Output the (X, Y) coordinate of the center of the cell containing the given text.  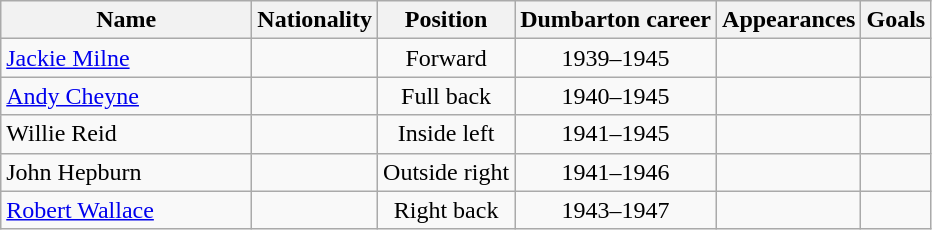
1943–1947 (616, 210)
Willie Reid (126, 134)
Robert Wallace (126, 210)
Position (446, 20)
Full back (446, 96)
Jackie Milne (126, 58)
1941–1945 (616, 134)
Dumbarton career (616, 20)
1939–1945 (616, 58)
Andy Cheyne (126, 96)
Right back (446, 210)
Nationality (315, 20)
Inside left (446, 134)
1941–1946 (616, 172)
Outside right (446, 172)
Appearances (789, 20)
1940–1945 (616, 96)
Forward (446, 58)
John Hepburn (126, 172)
Name (126, 20)
Goals (896, 20)
